Identify which cell holds the provided text, then report its (x, y) central coordinate. 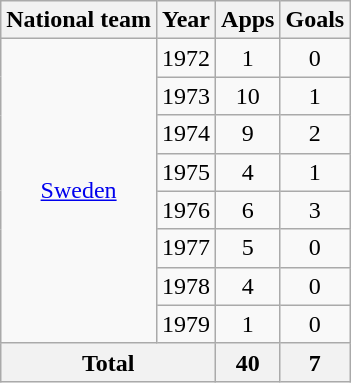
3 (315, 210)
Year (186, 20)
40 (248, 362)
Sweden (79, 191)
6 (248, 210)
Total (108, 362)
1978 (186, 286)
1976 (186, 210)
5 (248, 248)
10 (248, 96)
7 (315, 362)
1975 (186, 172)
9 (248, 134)
Goals (315, 20)
National team (79, 20)
1972 (186, 58)
Apps (248, 20)
1973 (186, 96)
2 (315, 134)
1979 (186, 324)
1977 (186, 248)
1974 (186, 134)
